Determine the [X, Y] coordinate at the center of the cell enclosing the given text.  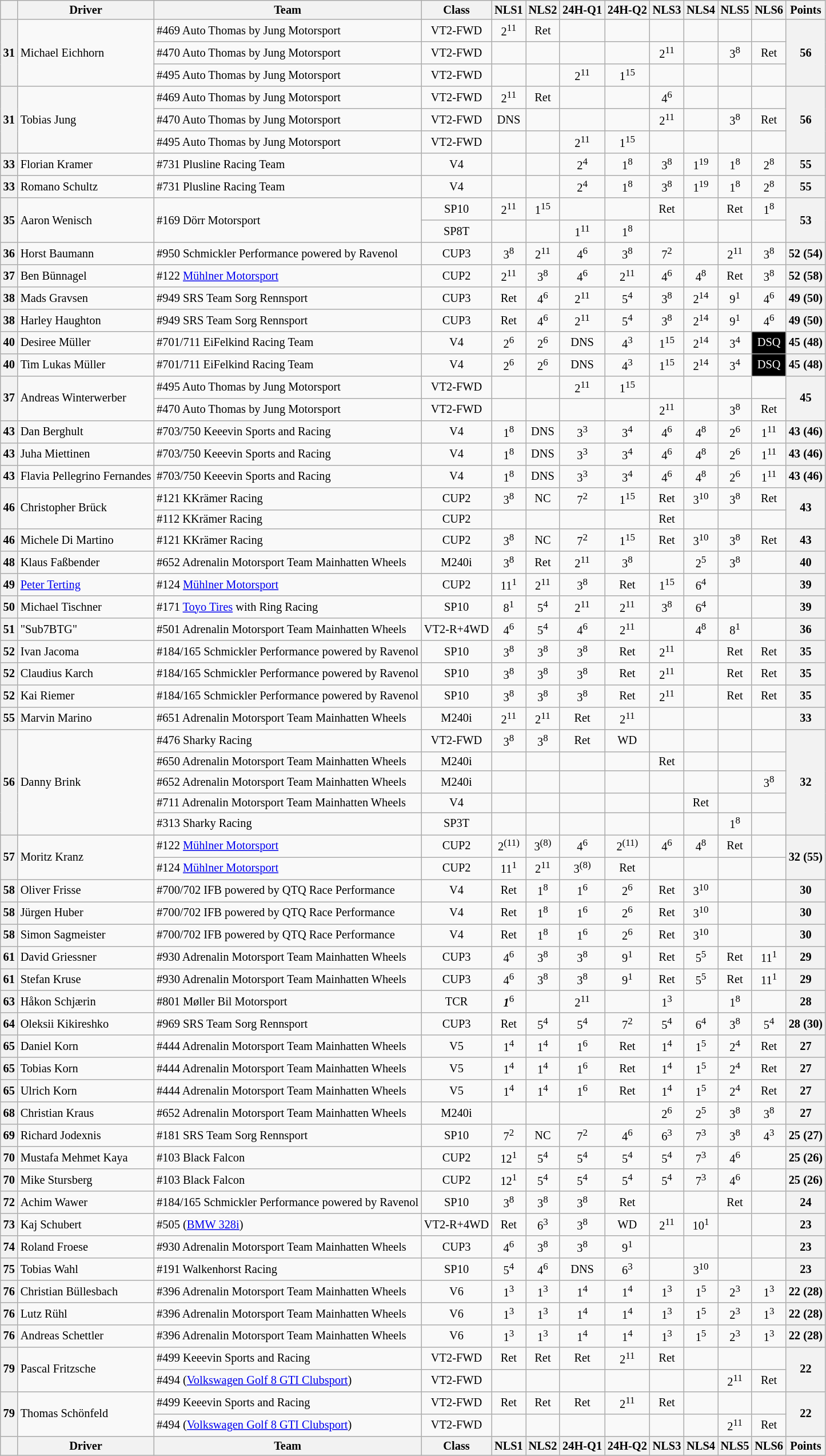
Ulrich Korn [86, 1091]
#476 Sharky Racing [288, 740]
Romano Schultz [86, 186]
Simon Sagmeister [86, 934]
#112 KKrämer Racing [288, 519]
51 [9, 629]
Horst Baumann [86, 254]
Mike Stursberg [86, 1180]
Peter Terting [86, 584]
Jürgen Huber [86, 913]
Christopher Brück [86, 508]
Andreas Winterwerber [86, 398]
28 (30) [806, 1024]
Desiree Müller [86, 342]
Aaron Wenisch [86, 220]
David Griessner [86, 957]
"Sub7BTG" [86, 629]
Tobias Jung [86, 120]
52 (58) [806, 276]
Ben Bünnagel [86, 276]
#651 Adrenalin Motorsport Team Mainhatten Wheels [288, 718]
#501 Adrenalin Motorsport Team Mainhatten Wheels [288, 629]
74 [9, 1247]
Michele Di Martino [86, 540]
69 [9, 1136]
Christian Büllesbach [86, 1291]
Tim Lukas Müller [86, 365]
75 [9, 1268]
SP3T [456, 824]
Michael Eichhorn [86, 53]
Lutz Rühl [86, 1313]
Michael Tischner [86, 606]
Achim Wawer [86, 1202]
32 (55) [806, 857]
#191 Walkenhorst Racing [288, 1268]
Kaj Schubert [86, 1225]
45 [806, 398]
Danny Brink [86, 782]
#950 Schmickler Performance powered by Ravenol [288, 254]
#169 Dörr Motorsport [288, 220]
#711 Adrenalin Motorsport Team Mainhatten Wheels [288, 803]
68 [9, 1113]
#505 (BMW 328i) [288, 1225]
#969 SRS Team Sorg Rennsport [288, 1024]
Harley Haughton [86, 320]
Juha Miettinen [86, 454]
53 [806, 220]
Florian Kramer [86, 165]
Klaus Faßbender [86, 563]
Dan Berghult [86, 431]
52 (54) [806, 254]
Moritz Kranz [86, 857]
#181 SRS Team Sorg Rennsport [288, 1136]
TCR [456, 1002]
Pascal Fritzsche [86, 1369]
Daniel Korn [86, 1047]
#801 Møller Bil Motorsport [288, 1002]
Richard Jodexnis [86, 1136]
32 [806, 782]
Christian Kraus [86, 1113]
SP8T [456, 231]
#171 Toyo Tires with Ring Racing [288, 606]
Mustafa Mehmet Kaya [86, 1157]
Tobias Korn [86, 1068]
Claudius Karch [86, 674]
Roland Froese [86, 1247]
Tobias Wahl [86, 1268]
101 [701, 1225]
50 [9, 606]
Kai Riemer [86, 695]
Andreas Schettler [86, 1336]
Mads Gravsen [86, 297]
Håkon Schjærin [86, 1002]
Oleksii Kikireshko [86, 1024]
Oliver Frisse [86, 890]
Stefan Kruse [86, 979]
57 [9, 857]
49 [9, 584]
Thomas Schönfeld [86, 1414]
Marvin Marino [86, 718]
#650 Adrenalin Motorsport Team Mainhatten Wheels [288, 761]
25 (27) [806, 1136]
Ivan Jacoma [86, 651]
Flavia Pellegrino Fernandes [86, 476]
#313 Sharky Racing [288, 824]
